Provide the [x, y] coordinate of the cell's center where the given text is located.  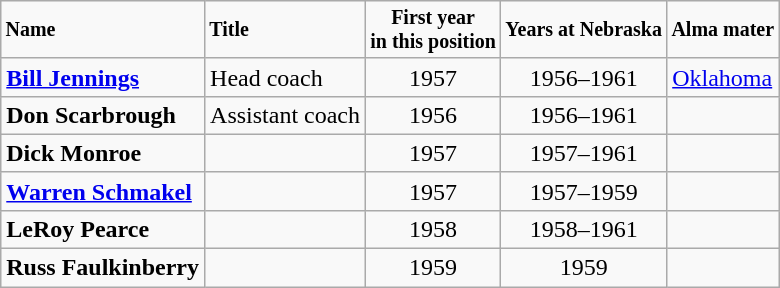
Alma mater [723, 30]
Title [286, 30]
1958 [434, 229]
LeRoy Pearce [103, 229]
Name [103, 30]
1958–1961 [584, 229]
Don Scarbrough [103, 115]
Bill Jennings [103, 77]
1957–1959 [584, 191]
Head coach [286, 77]
1957–1961 [584, 153]
Oklahoma [723, 77]
Assistant coach [286, 115]
Warren Schmakel [103, 191]
1956 [434, 115]
Russ Faulkinberry [103, 268]
Dick Monroe [103, 153]
Years at Nebraska [584, 30]
First yearin this position [434, 30]
